Capture the cell that displays the provided text and extract its [x, y] central coordinate. 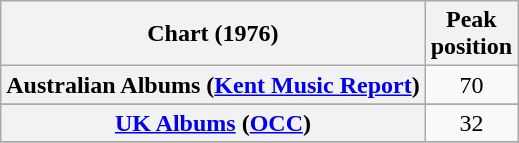
UK Albums (OCC) [213, 123]
Australian Albums (Kent Music Report) [213, 85]
70 [471, 85]
Chart (1976) [213, 34]
Peakposition [471, 34]
32 [471, 123]
